Output the [X, Y] coordinate of the center of the cell containing the given text.  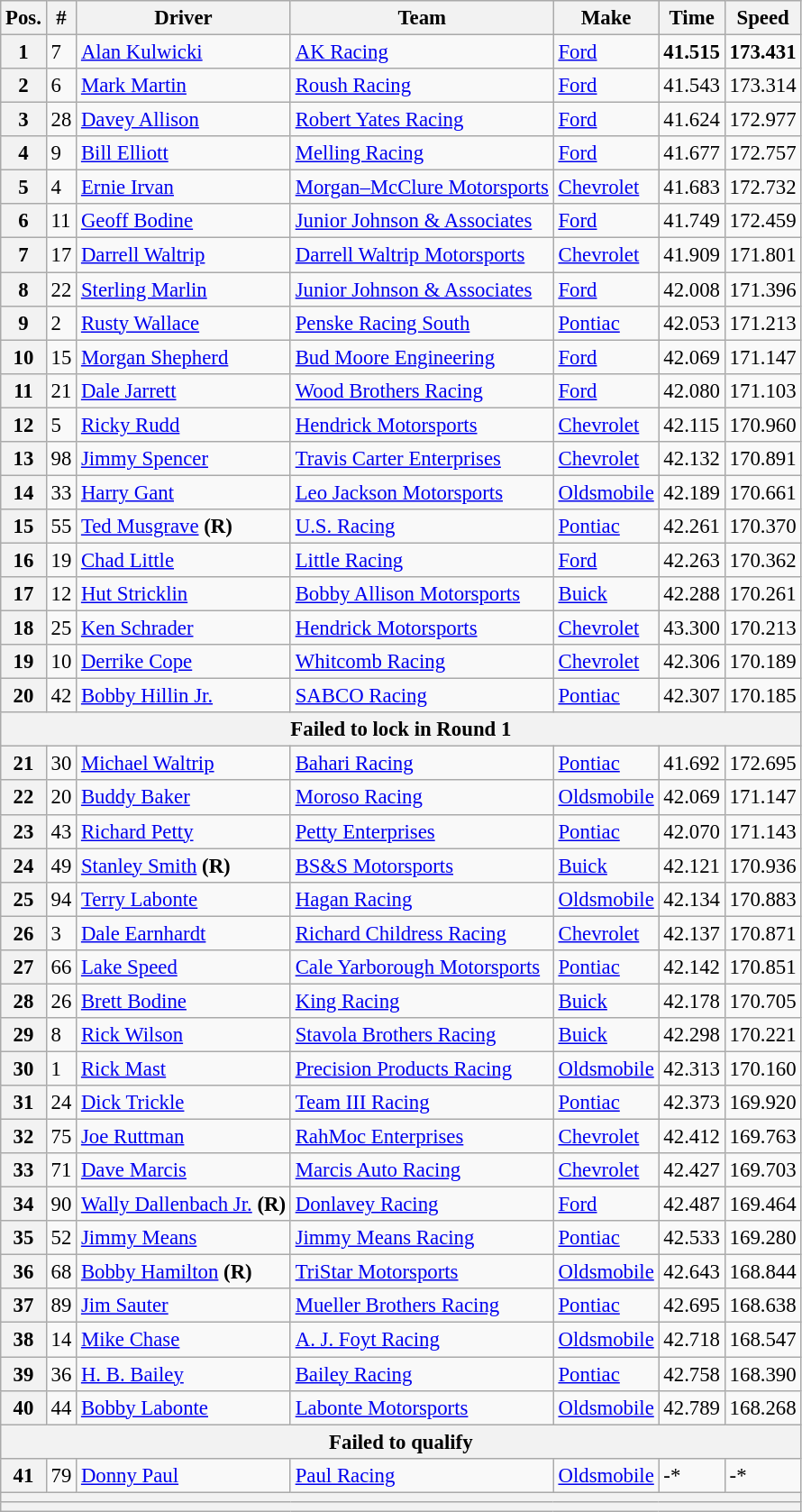
170.936 [762, 866]
Alan Kulwicki [184, 52]
68 [61, 1272]
Whitcomb Racing [422, 662]
23 [23, 831]
173.314 [762, 86]
U.S. Racing [422, 527]
Geoff Bodine [184, 221]
42.070 [692, 831]
Robert Yates Racing [422, 120]
Failed to lock in Round 1 [401, 729]
Hagan Racing [422, 899]
79 [61, 1475]
BS&S Motorsports [422, 866]
A. J. Foyt Racing [422, 1340]
171.801 [762, 255]
42.121 [692, 866]
Wood Brothers Racing [422, 390]
Bobby Allison Motorsports [422, 594]
Jim Sauter [184, 1306]
41.909 [692, 255]
Lake Speed [184, 967]
Petty Enterprises [422, 831]
94 [61, 899]
42.758 [692, 1374]
Dick Trickle [184, 1103]
42.533 [692, 1238]
Paul Racing [422, 1475]
42.137 [692, 933]
42.115 [692, 425]
Sterling Marlin [184, 289]
42.307 [692, 696]
Wally Dallenbach Jr. (R) [184, 1205]
42.053 [692, 323]
170.871 [762, 933]
Speed [762, 18]
Morgan–McClure Motorsports [422, 188]
Darrell Waltrip Motorsports [422, 255]
170.960 [762, 425]
71 [61, 1170]
Team III Racing [422, 1103]
55 [61, 527]
41 [23, 1475]
Moroso Racing [422, 798]
44 [61, 1407]
41.624 [692, 120]
Brett Bodine [184, 1001]
SABCO Racing [422, 696]
170.221 [762, 1035]
Donny Paul [184, 1475]
41.515 [692, 52]
35 [23, 1238]
42.263 [692, 560]
42.178 [692, 1001]
Marcis Auto Racing [422, 1170]
Dale Earnhardt [184, 933]
Little Racing [422, 560]
32 [23, 1137]
170.705 [762, 1001]
Mike Chase [184, 1340]
Precision Products Racing [422, 1068]
Bailey Racing [422, 1374]
Darrell Waltrip [184, 255]
43 [61, 831]
42.643 [692, 1272]
171.396 [762, 289]
31 [23, 1103]
98 [61, 459]
170.213 [762, 628]
TriStar Motorsports [422, 1272]
King Racing [422, 1001]
171.213 [762, 323]
168.844 [762, 1272]
Harry Gant [184, 492]
Stanley Smith (R) [184, 866]
170.661 [762, 492]
Bahari Racing [422, 764]
18 [23, 628]
172.459 [762, 221]
170.185 [762, 696]
Hut Stricklin [184, 594]
172.757 [762, 153]
41.683 [692, 188]
Penske Racing South [422, 323]
Bill Elliott [184, 153]
Melling Racing [422, 153]
Rusty Wallace [184, 323]
H. B. Bailey [184, 1374]
42.427 [692, 1170]
90 [61, 1205]
Ken Schrader [184, 628]
42.306 [692, 662]
Mueller Brothers Racing [422, 1306]
42.487 [692, 1205]
38 [23, 1340]
Bobby Hillin Jr. [184, 696]
172.695 [762, 764]
Make [606, 18]
42.695 [692, 1306]
16 [23, 560]
Richard Petty [184, 831]
41.692 [692, 764]
Morgan Shepherd [184, 357]
Driver [184, 18]
49 [61, 866]
171.143 [762, 831]
Mark Martin [184, 86]
170.851 [762, 967]
Time [692, 18]
Team [422, 18]
170.362 [762, 560]
171.103 [762, 390]
42.373 [692, 1103]
Davey Allison [184, 120]
Jimmy Spencer [184, 459]
169.464 [762, 1205]
42.080 [692, 390]
Joe Ruttman [184, 1137]
42.134 [692, 899]
Dale Jarrett [184, 390]
# [61, 18]
Travis Carter Enterprises [422, 459]
89 [61, 1306]
52 [61, 1238]
39 [23, 1374]
75 [61, 1137]
Terry Labonte [184, 899]
173.431 [762, 52]
42.718 [692, 1340]
13 [23, 459]
Buddy Baker [184, 798]
Donlavey Racing [422, 1205]
Jimmy Means Racing [422, 1238]
RahMoc Enterprises [422, 1137]
37 [23, 1306]
Failed to qualify [401, 1442]
169.280 [762, 1238]
Pos. [23, 18]
Chad Little [184, 560]
170.891 [762, 459]
27 [23, 967]
34 [23, 1205]
Bud Moore Engineering [422, 357]
169.703 [762, 1170]
Bobby Labonte [184, 1407]
41.749 [692, 221]
Bobby Hamilton (R) [184, 1272]
42.261 [692, 527]
168.268 [762, 1407]
170.261 [762, 594]
66 [61, 967]
43.300 [692, 628]
170.160 [762, 1068]
42.008 [692, 289]
42 [61, 696]
Rick Mast [184, 1068]
Ricky Rudd [184, 425]
169.763 [762, 1137]
29 [23, 1035]
172.977 [762, 120]
42.132 [692, 459]
168.547 [762, 1340]
Richard Childress Racing [422, 933]
41.543 [692, 86]
Derrike Cope [184, 662]
Michael Waltrip [184, 764]
Roush Racing [422, 86]
170.189 [762, 662]
42.298 [692, 1035]
168.390 [762, 1374]
42.142 [692, 967]
AK Racing [422, 52]
42.313 [692, 1068]
42.189 [692, 492]
Cale Yarborough Motorsports [422, 967]
170.883 [762, 899]
Dave Marcis [184, 1170]
169.920 [762, 1103]
172.732 [762, 188]
41.677 [692, 153]
Stavola Brothers Racing [422, 1035]
Leo Jackson Motorsports [422, 492]
40 [23, 1407]
Ted Musgrave (R) [184, 527]
42.789 [692, 1407]
Jimmy Means [184, 1238]
Rick Wilson [184, 1035]
Ernie Irvan [184, 188]
168.638 [762, 1306]
42.288 [692, 594]
Labonte Motorsports [422, 1407]
170.370 [762, 527]
42.412 [692, 1137]
